Detect which cell encompasses the target text, then output its [x, y] center coordinate. 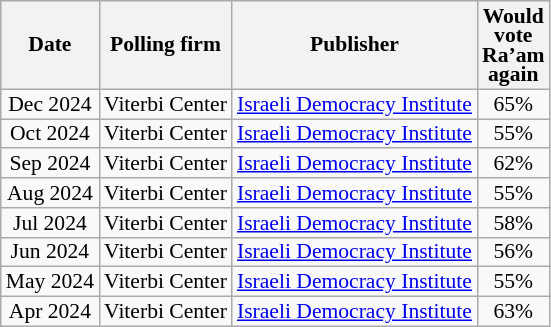
56% [513, 252]
Dec 2024 [50, 104]
WouldvoteRa’amagain [513, 45]
Sep 2024 [50, 164]
Publisher [354, 45]
63% [513, 312]
Jun 2024 [50, 252]
May 2024 [50, 282]
Polling firm [166, 45]
Aug 2024 [50, 193]
Apr 2024 [50, 312]
Jul 2024 [50, 223]
Date [50, 45]
Oct 2024 [50, 134]
65% [513, 104]
58% [513, 223]
62% [513, 164]
